Return the [x, y] coordinate for the center point of the cell that contains the specified text.  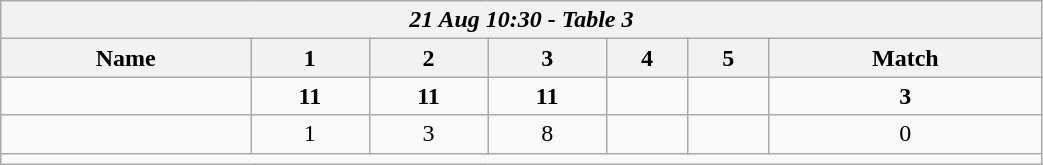
21 Aug 10:30 - Table 3 [522, 20]
5 [728, 58]
4 [648, 58]
8 [548, 134]
2 [428, 58]
Match [906, 58]
Name [126, 58]
0 [906, 134]
